Scan for the cell matching the given text and deliver its [X, Y] coordinate at center. 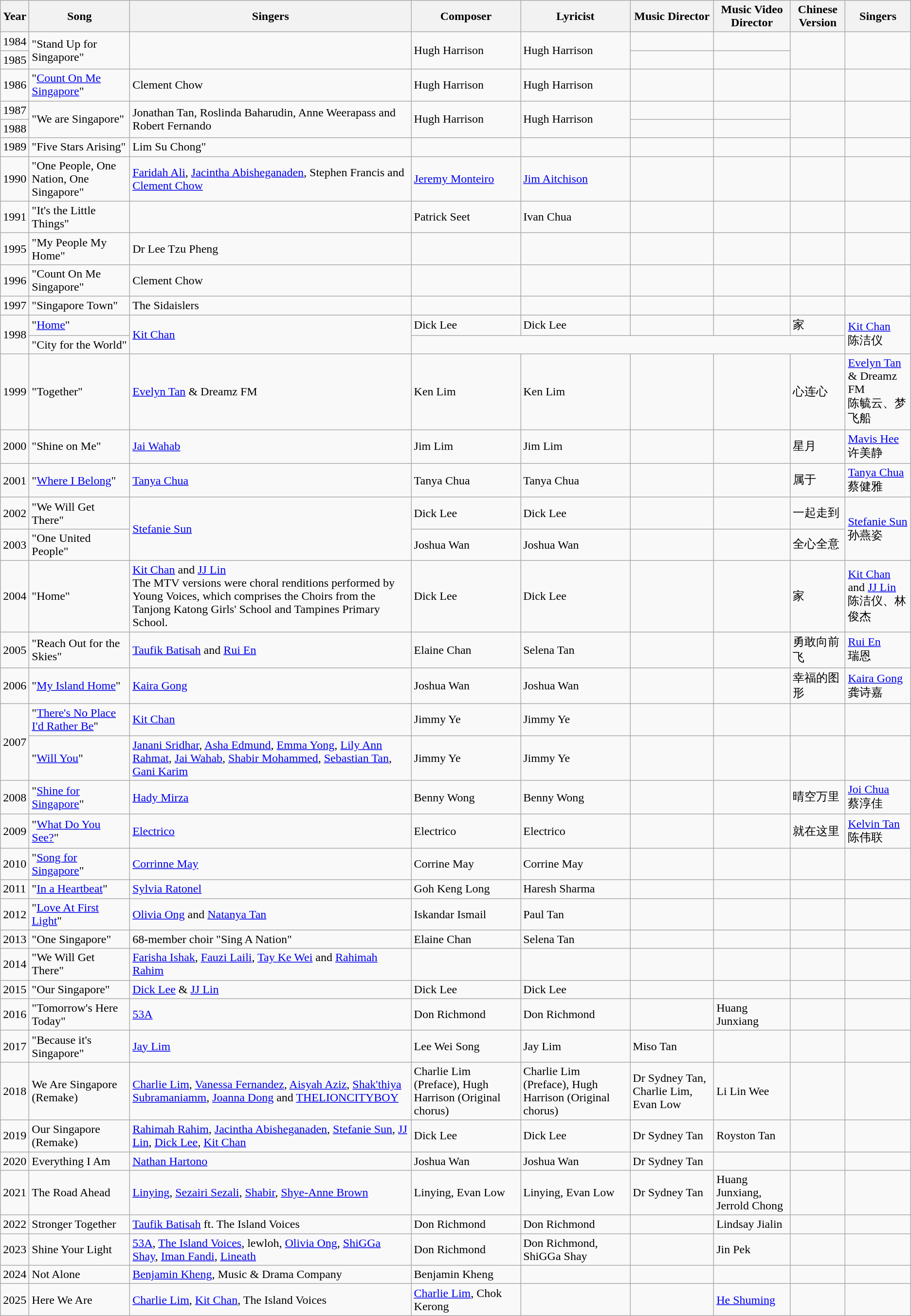
2022 [15, 1224]
Sylvia Ratonel [271, 889]
1990 [15, 179]
2016 [15, 1015]
The Sidaislers [271, 305]
"Song for Singapore" [80, 864]
星月 [818, 446]
Kit Chan陈洁仪 [878, 334]
Paul Tan [575, 914]
2000 [15, 446]
"One United People" [80, 544]
1999 [15, 391]
Farisha Ishak, Fauzi Laili, Tay Ke Wei and Rahimah Rahim [271, 964]
"Where I Belong" [80, 481]
Charlie Lim, Vanessa Fernandez, Aisyah Aziz, Shak'thiya Subramaniamm, Joanna Dong and THELIONCITYBOY [271, 1091]
2013 [15, 939]
Jai Wahab [271, 446]
Linying, Sezairi Sezali, Shabir, Shye-Anne Brown [271, 1193]
2011 [15, 889]
"Five Stars Arising" [80, 147]
Kaira Gong龚诗嘉 [878, 686]
2024 [15, 1275]
"Shine on Me" [80, 446]
Goh Keng Long [466, 889]
Kaira Gong [271, 686]
"Love At First Light" [80, 914]
Taufik Batisah and Rui En [271, 650]
"What Do You See?" [80, 831]
68-member choir "Sing A Nation" [271, 939]
属于 [818, 481]
Shine Your Light [80, 1249]
1985 [15, 60]
1989 [15, 147]
2009 [15, 831]
Olivia Ong and Natanya Tan [271, 914]
2018 [15, 1091]
"Our Singapore" [80, 989]
Lim Su Chong" [271, 147]
Janani Sridhar, Asha Edmund, Emma Yong, Lily Ann Rahmat, Jai Wahab, Shabir Mohammed, Sebastian Tan, Gani Karim [271, 758]
Stronger Together [80, 1224]
2023 [15, 1249]
Royston Tan [752, 1135]
Everything I Am [80, 1161]
1984 [15, 41]
Music Director [672, 17]
2005 [15, 650]
Miso Tan [672, 1046]
Not Alone [80, 1275]
Li Lin Wee [752, 1091]
1987 [15, 110]
He Shuming [752, 1300]
2020 [15, 1161]
"One Singapore" [80, 939]
2008 [15, 797]
"Reach Out for the Skies" [80, 650]
Dick Lee & JJ Lin [271, 989]
就在这里 [818, 831]
Kelvin Tan陈伟联 [878, 831]
2006 [15, 686]
Stefanie Sun孙燕姿 [878, 529]
Year [15, 17]
1991 [15, 217]
2019 [15, 1135]
Lyricist [575, 17]
Composer [466, 17]
Kit Chan and JJ Lin陈洁仪、林俊杰 [878, 596]
晴空万里 [818, 797]
"Will You" [80, 758]
Hady Mirza [271, 797]
Music Video Director [752, 17]
心连心 [818, 391]
"There's No Place I'd Rather Be" [80, 720]
2012 [15, 914]
Huang Junxiang, Jerrold Chong [752, 1193]
2001 [15, 481]
2004 [15, 596]
Dr Sydney Tan, Charlie Lim, Evan Low [672, 1091]
"Singapore Town" [80, 305]
Dr Lee Tzu Pheng [271, 248]
Song [80, 17]
Iskandar Ismail [466, 914]
1986 [15, 85]
"Shine for Singapore" [80, 797]
Don Richmond, ShiGGa Shay [575, 1249]
勇敢向前飞 [818, 650]
Lee Wei Song [466, 1046]
Jim Aitchison [575, 179]
53A, The Island Voices, lewloh, Olivia Ong, ShiGGa Shay, Iman Fandi, Lineath [271, 1249]
Our Singapore (Remake) [80, 1135]
Jeremy Monteiro [466, 179]
Tanya Chua蔡健雅 [878, 481]
Benjamin Kheng [466, 1275]
Chinese Version [818, 17]
1998 [15, 334]
1988 [15, 129]
Here We Are [80, 1300]
2017 [15, 1046]
"Tomorrow's Here Today" [80, 1015]
The Road Ahead [80, 1193]
Corrinne May [271, 864]
"My People My Home" [80, 248]
2025 [15, 1300]
"Because it's Singapore" [80, 1046]
"It's the Little Things" [80, 217]
2014 [15, 964]
1997 [15, 305]
Stefanie Sun [271, 529]
"My Island Home" [80, 686]
2015 [15, 989]
Jin Pek [752, 1249]
Mavis Hee许美静 [878, 446]
Rui En瑞恩 [878, 650]
全心全意 [818, 544]
2002 [15, 513]
Huang Junxiang [752, 1015]
一起走到 [818, 513]
"City for the World" [80, 345]
1996 [15, 280]
1995 [15, 248]
53A [271, 1015]
Joi Chua蔡淳佳 [878, 797]
2021 [15, 1193]
Rahimah Rahim, Jacintha Abisheganaden, Stefanie Sun, JJ Lin, Dick Lee, Kit Chan [271, 1135]
"One People, One Nation, One Singapore" [80, 179]
2010 [15, 864]
Benjamin Kheng, Music & Drama Company [271, 1275]
Lindsay Jialin [752, 1224]
Charlie Lim, Kit Chan, The Island Voices [271, 1300]
Evelyn Tan & Dreamz FM陈毓云、梦飞船 [878, 391]
2007 [15, 742]
Taufik Batisah ft. The Island Voices [271, 1224]
Nathan Hartono [271, 1161]
幸福的图形 [818, 686]
We Are Singapore (Remake) [80, 1091]
Ivan Chua [575, 217]
Jonathan Tan, Roslinda Baharudin, Anne Weerapass and Robert Fernando [271, 119]
"Stand Up for Singapore" [80, 51]
Haresh Sharma [575, 889]
Evelyn Tan & Dreamz FM [271, 391]
Faridah Ali, Jacintha Abisheganaden, Stephen Francis and Clement Chow [271, 179]
"We are Singapore" [80, 119]
2003 [15, 544]
"In a Heartbeat" [80, 889]
Patrick Seet [466, 217]
Charlie Lim, Chok Kerong [466, 1300]
"Together" [80, 391]
